Locate the cell with the specified text and output its [X, Y] center coordinate. 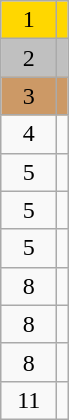
4 [29, 134]
2 [29, 58]
11 [29, 400]
1 [29, 20]
3 [29, 96]
